Find where the given text appears and provide that cell's center as (X, Y) coordinate. 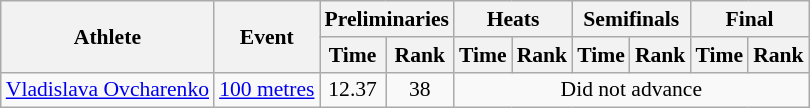
Preliminaries (387, 19)
Event (266, 36)
Did not advance (632, 90)
Final (749, 19)
Vladislava Ovcharenko (108, 90)
100 metres (266, 90)
38 (420, 90)
12.37 (353, 90)
Heats (513, 19)
Semifinals (631, 19)
Athlete (108, 36)
